Determine the (x, y) coordinate at the center of the cell enclosing the given text.  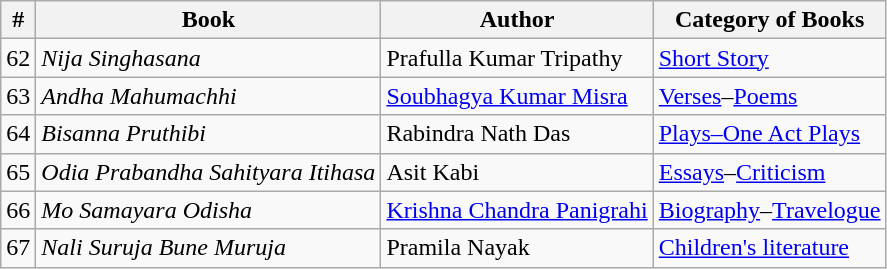
Odia Prabandha Sahityara Itihasa (208, 172)
67 (18, 248)
Rabindra Nath Das (517, 134)
Book (208, 20)
Verses–Poems (770, 96)
62 (18, 58)
Short Story (770, 58)
Asit Kabi (517, 172)
65 (18, 172)
Andha Mahumachhi (208, 96)
64 (18, 134)
Category of Books (770, 20)
Bisanna Pruthibi (208, 134)
Plays–One Act Plays (770, 134)
Pramila Nayak (517, 248)
Mo Samayara Odisha (208, 210)
Prafulla Kumar Tripathy (517, 58)
Biography–Travelogue (770, 210)
Author (517, 20)
66 (18, 210)
Essays–Criticism (770, 172)
# (18, 20)
Nali Suruja Bune Muruja (208, 248)
Nija Singhasana (208, 58)
Children's literature (770, 248)
63 (18, 96)
Soubhagya Kumar Misra (517, 96)
Krishna Chandra Panigrahi (517, 210)
